Locate the cell with the specified text and output its [X, Y] center coordinate. 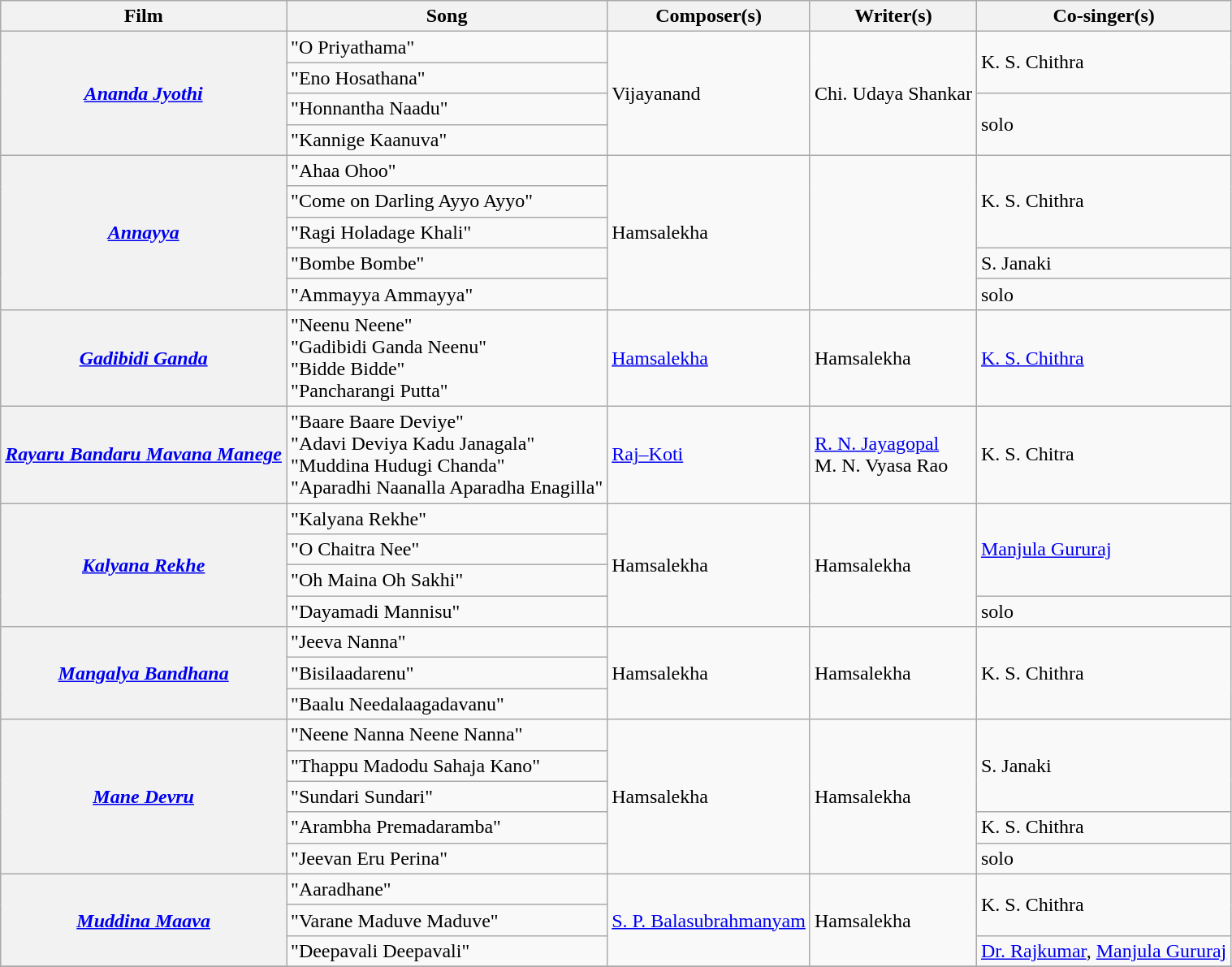
"Jeevan Eru Perina" [447, 858]
Mane Devru [144, 796]
"Kannige Kaanuva" [447, 140]
"Dayamadi Mannisu" [447, 611]
Chi. Udaya Shankar [893, 93]
Vijayanand [709, 93]
Annayya [144, 232]
R. N. JayagopalM. N. Vyasa Rao [893, 455]
"Honnantha Naadu" [447, 109]
Composer(s) [709, 16]
K. S. Chitra [1103, 455]
Ananda Jyothi [144, 93]
"Varane Maduve Maduve" [447, 920]
Gadibidi Ganda [144, 357]
Co-singer(s) [1103, 16]
"Arambha Premadaramba" [447, 827]
"Neene Nanna Neene Nanna" [447, 735]
"Ammayya Ammayya" [447, 294]
Kalyana Rekhe [144, 565]
Manjula Gururaj [1103, 550]
Song [447, 16]
"Ahaa Ohoo" [447, 171]
Raj–Koti [709, 455]
"Thappu Madodu Sahaja Kano" [447, 766]
Writer(s) [893, 16]
"Oh Maina Oh Sakhi" [447, 581]
"O Chaitra Nee" [447, 550]
"Ragi Holadage Khali" [447, 232]
"Jeeva Nanna" [447, 642]
"Aaradhane" [447, 889]
"Bisilaadarenu" [447, 673]
Film [144, 16]
"Bombe Bombe" [447, 263]
"Baalu Needalaagadavanu" [447, 704]
"Kalyana Rekhe" [447, 519]
Mangalya Bandhana [144, 673]
"Eno Hosathana" [447, 78]
S. P. Balasubrahmanyam [709, 920]
"Sundari Sundari" [447, 796]
"Baare Baare Deviye""Adavi Deviya Kadu Janagala""Muddina Hudugi Chanda""Aparadhi Naanalla Aparadha Enagilla" [447, 455]
Rayaru Bandaru Mavana Manege [144, 455]
"Come on Darling Ayyo Ayyo" [447, 201]
"Neenu Neene""Gadibidi Ganda Neenu""Bidde Bidde""Pancharangi Putta" [447, 357]
"O Priyathama" [447, 47]
Muddina Maava [144, 920]
Dr. Rajkumar, Manjula Gururaj [1103, 951]
"Deepavali Deepavali" [447, 951]
